Search for the cell housing the specified text and yield its [X, Y] center coordinate. 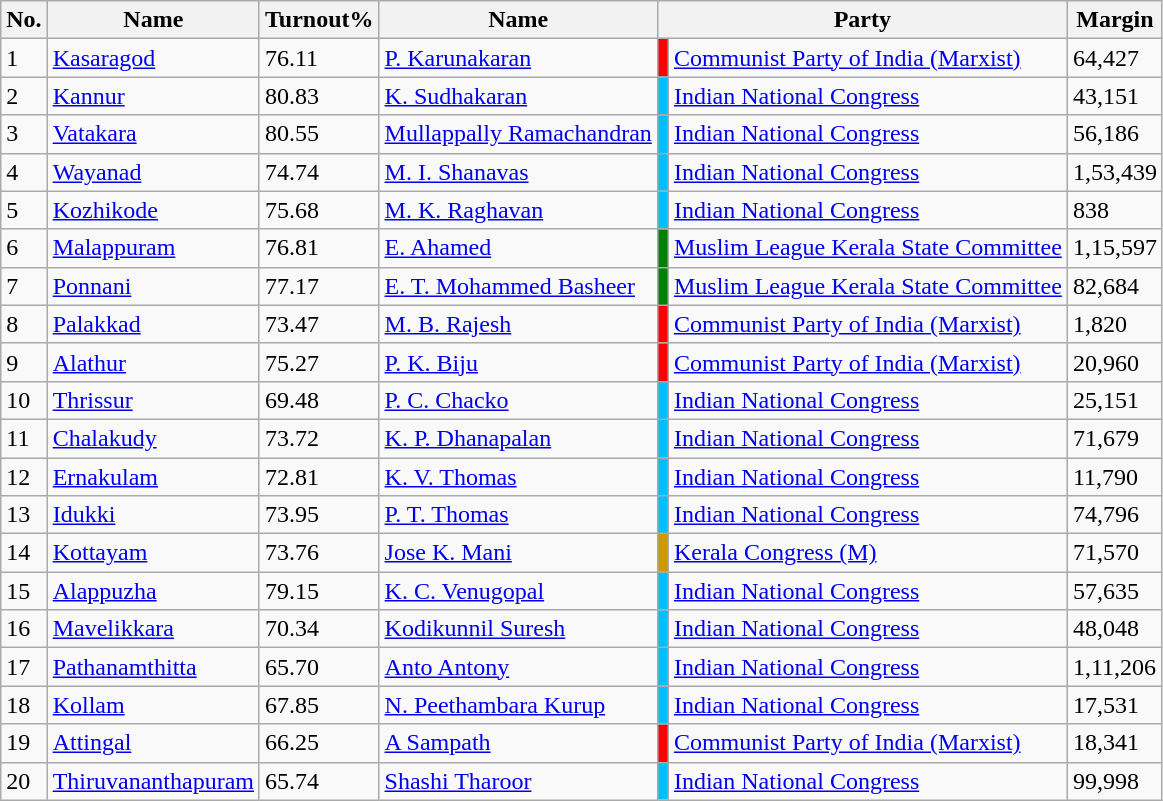
Margin [1114, 20]
19 [24, 743]
64,427 [1114, 58]
Attingal [153, 743]
Chalakudy [153, 438]
P. Karunakaran [518, 58]
P. C. Chacko [518, 400]
20 [24, 781]
M. K. Raghavan [518, 210]
Kannur [153, 96]
73.95 [319, 515]
71,570 [1114, 553]
15 [24, 591]
1 [24, 58]
73.76 [319, 553]
1,15,597 [1114, 248]
Kerala Congress (M) [868, 553]
66.25 [319, 743]
K. Sudhakaran [518, 96]
11,790 [1114, 477]
65.70 [319, 667]
Shashi Tharoor [518, 781]
Alappuzha [153, 591]
16 [24, 629]
3 [24, 134]
11 [24, 438]
K. V. Thomas [518, 477]
82,684 [1114, 286]
P. T. Thomas [518, 515]
N. Peethambara Kurup [518, 705]
Palakkad [153, 324]
56,186 [1114, 134]
74,796 [1114, 515]
Kasaragod [153, 58]
A Sampath [518, 743]
20,960 [1114, 362]
5 [24, 210]
Vatakara [153, 134]
M. B. Rajesh [518, 324]
25,151 [1114, 400]
1,11,206 [1114, 667]
No. [24, 20]
7 [24, 286]
Kozhikode [153, 210]
75.68 [319, 210]
8 [24, 324]
80.83 [319, 96]
99,998 [1114, 781]
Pathanamthitta [153, 667]
77.17 [319, 286]
1,53,439 [1114, 172]
17,531 [1114, 705]
838 [1114, 210]
69.48 [319, 400]
12 [24, 477]
1,820 [1114, 324]
57,635 [1114, 591]
Ponnani [153, 286]
73.72 [319, 438]
K. P. Dhanapalan [518, 438]
76.81 [319, 248]
17 [24, 667]
67.85 [319, 705]
Anto Antony [518, 667]
Kodikunnil Suresh [518, 629]
18,341 [1114, 743]
80.55 [319, 134]
Thrissur [153, 400]
18 [24, 705]
P. K. Biju [518, 362]
E. Ahamed [518, 248]
Party [862, 20]
72.81 [319, 477]
70.34 [319, 629]
Idukki [153, 515]
79.15 [319, 591]
Kottayam [153, 553]
Thiruvananthapuram [153, 781]
74.74 [319, 172]
Malappuram [153, 248]
9 [24, 362]
Wayanad [153, 172]
2 [24, 96]
E. T. Mohammed Basheer [518, 286]
48,048 [1114, 629]
Alathur [153, 362]
65.74 [319, 781]
Mullappally Ramachandran [518, 134]
Ernakulam [153, 477]
6 [24, 248]
75.27 [319, 362]
10 [24, 400]
73.47 [319, 324]
14 [24, 553]
K. C. Venugopal [518, 591]
Jose K. Mani [518, 553]
4 [24, 172]
Kollam [153, 705]
Turnout% [319, 20]
76.11 [319, 58]
Mavelikkara [153, 629]
71,679 [1114, 438]
43,151 [1114, 96]
M. I. Shanavas [518, 172]
13 [24, 515]
